Determine the (x, y) coordinate at the center of the cell enclosing the given text.  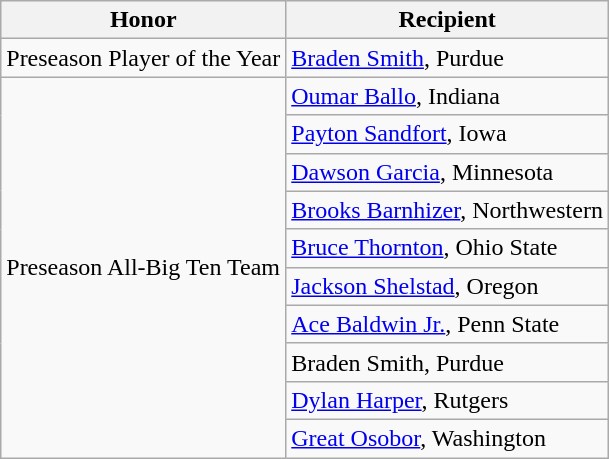
Recipient (448, 20)
Jackson Shelstad, Oregon (448, 286)
Bruce Thornton, Ohio State (448, 248)
Preseason Player of the Year (144, 58)
Oumar Ballo, Indiana (448, 96)
Ace Baldwin Jr., Penn State (448, 324)
Great Osobor, Washington (448, 438)
Honor (144, 20)
Payton Sandfort, Iowa (448, 134)
Dawson Garcia, Minnesota (448, 172)
Dylan Harper, Rutgers (448, 400)
Brooks Barnhizer, Northwestern (448, 210)
Preseason All-Big Ten Team (144, 268)
